Return the (x, y) coordinate for the center point of the cell that contains the specified text.  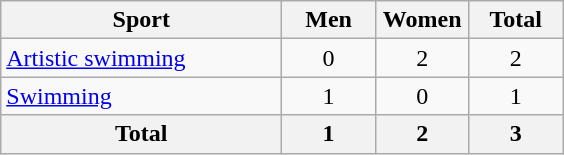
Men (329, 20)
Sport (142, 20)
Women (422, 20)
3 (516, 134)
Swimming (142, 96)
Artistic swimming (142, 58)
